Capture the cell that displays the provided text and extract its (x, y) central coordinate. 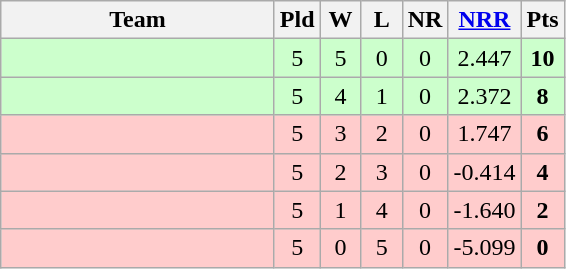
L (382, 20)
NRR (484, 20)
-5.099 (484, 248)
-1.640 (484, 210)
10 (542, 58)
2.372 (484, 96)
Pld (297, 20)
1.747 (484, 134)
Team (138, 20)
-0.414 (484, 172)
NR (425, 20)
Pts (542, 20)
6 (542, 134)
8 (542, 96)
W (340, 20)
2.447 (484, 58)
